Extract the [X, Y] coordinate from the center of the cell holding the provided text.  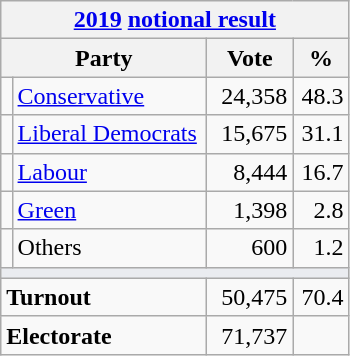
Green [110, 210]
16.7 [321, 172]
2019 notional result [175, 20]
50,475 [250, 297]
8,444 [250, 172]
Party [104, 58]
71,737 [250, 335]
31.1 [321, 134]
2.8 [321, 210]
1.2 [321, 248]
% [321, 58]
Liberal Democrats [110, 134]
Electorate [104, 335]
600 [250, 248]
15,675 [250, 134]
Turnout [104, 297]
Conservative [110, 96]
Labour [110, 172]
1,398 [250, 210]
48.3 [321, 96]
24,358 [250, 96]
Others [110, 248]
70.4 [321, 297]
Vote [250, 58]
